Return [x, y] of the center of cell containing provided text 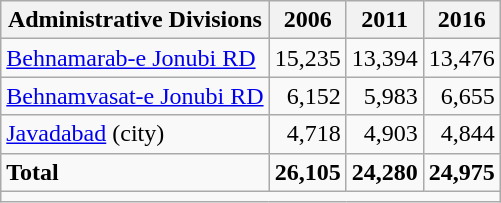
2011 [384, 20]
24,975 [462, 172]
2006 [308, 20]
Behnamvasat-e Jonubi RD [135, 96]
24,280 [384, 172]
13,476 [462, 58]
5,983 [384, 96]
Javadabad (city) [135, 134]
4,844 [462, 134]
Administrative Divisions [135, 20]
2016 [462, 20]
26,105 [308, 172]
Behnamarab-e Jonubi RD [135, 58]
4,903 [384, 134]
15,235 [308, 58]
4,718 [308, 134]
6,152 [308, 96]
6,655 [462, 96]
13,394 [384, 58]
Total [135, 172]
